Determine the (x, y) coordinate at the center of the cell enclosing the given text.  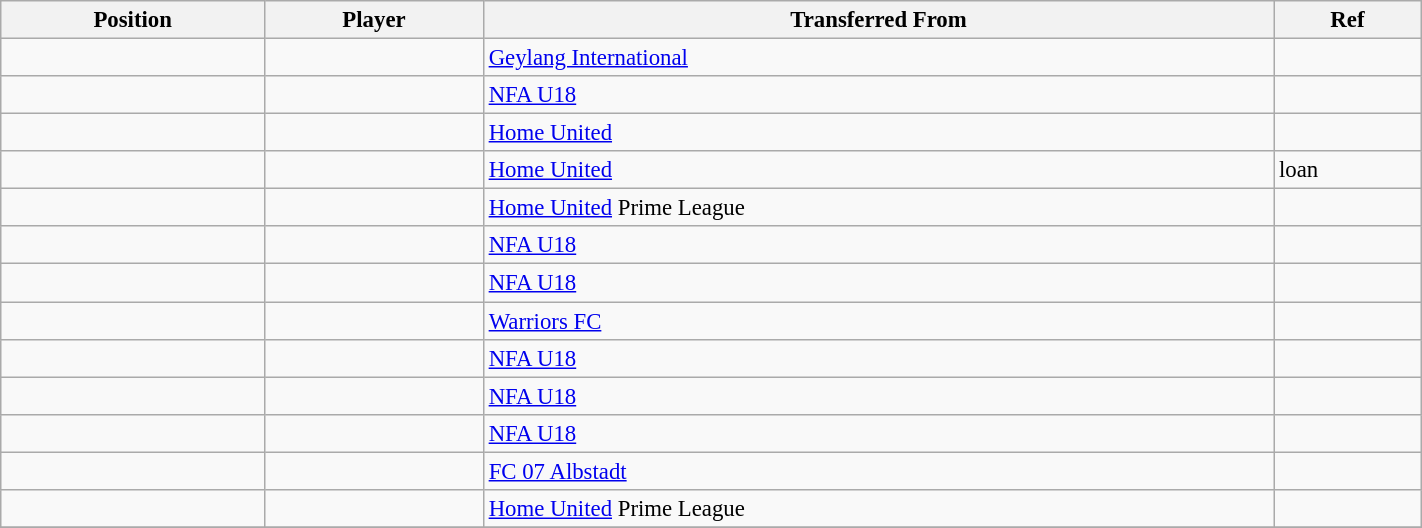
Ref (1348, 20)
Transferred From (878, 20)
Warriors FC (878, 321)
FC 07 Albstadt (878, 471)
Geylang International (878, 58)
loan (1348, 170)
Player (374, 20)
Position (133, 20)
